Identify which cell holds the provided text, then report its (X, Y) central coordinate. 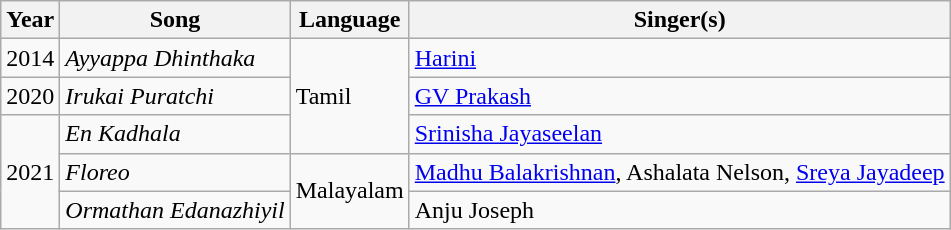
Srinisha Jayaseelan (680, 134)
Harini (680, 58)
Singer(s) (680, 20)
Madhu Balakrishnan, Ashalata Nelson, Sreya Jayadeep (680, 172)
Irukai Puratchi (175, 96)
Language (350, 20)
Floreo (175, 172)
2020 (30, 96)
Song (175, 20)
Anju Joseph (680, 210)
En Kadhala (175, 134)
GV Prakash (680, 96)
2021 (30, 172)
Year (30, 20)
Ayyappa Dhinthaka (175, 58)
Malayalam (350, 191)
Tamil (350, 96)
Ormathan Edanazhiyil (175, 210)
2014 (30, 58)
